Output the (X, Y) coordinate of the center of the cell containing the given text.  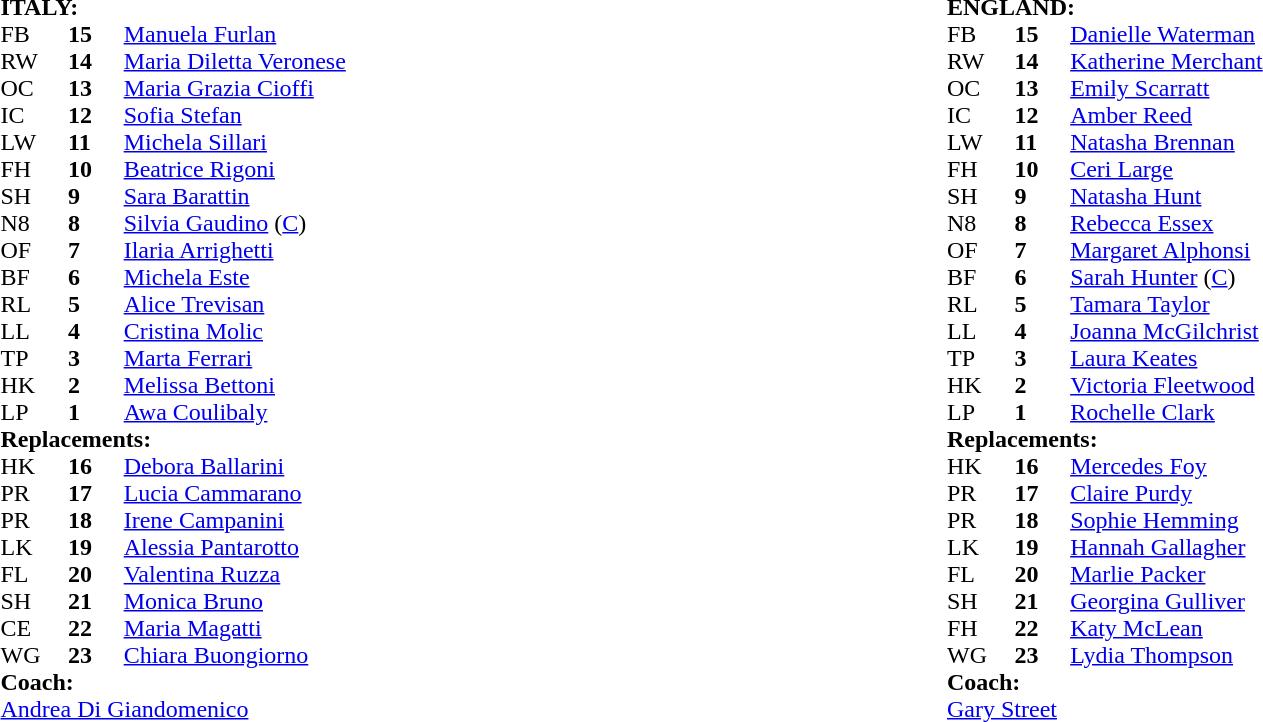
Lucia Cammarano (328, 494)
Manuela Furlan (328, 34)
Valentina Ruzza (328, 574)
Awa Coulibaly (328, 412)
CE (34, 628)
Melissa Bettoni (328, 386)
Irene Campanini (328, 520)
Chiara Buongiorno (328, 656)
Michela Sillari (328, 142)
Coach: (470, 682)
Cristina Molic (328, 332)
Replacements: (470, 440)
Maria Grazia Cioffi (328, 88)
Debora Ballarini (328, 466)
Beatrice Rigoni (328, 170)
Silvia Gaudino (C) (328, 224)
Ilaria Arrighetti (328, 250)
Alessia Pantarotto (328, 548)
Sofia Stefan (328, 116)
Marta Ferrari (328, 358)
Alice Trevisan (328, 304)
Maria Diletta Veronese (328, 62)
Michela Este (328, 278)
Maria Magatti (328, 628)
Sara Barattin (328, 196)
Monica Bruno (328, 602)
